Pinpoint the cell where the given text exists, returning its (x, y) midpoint coordinate. 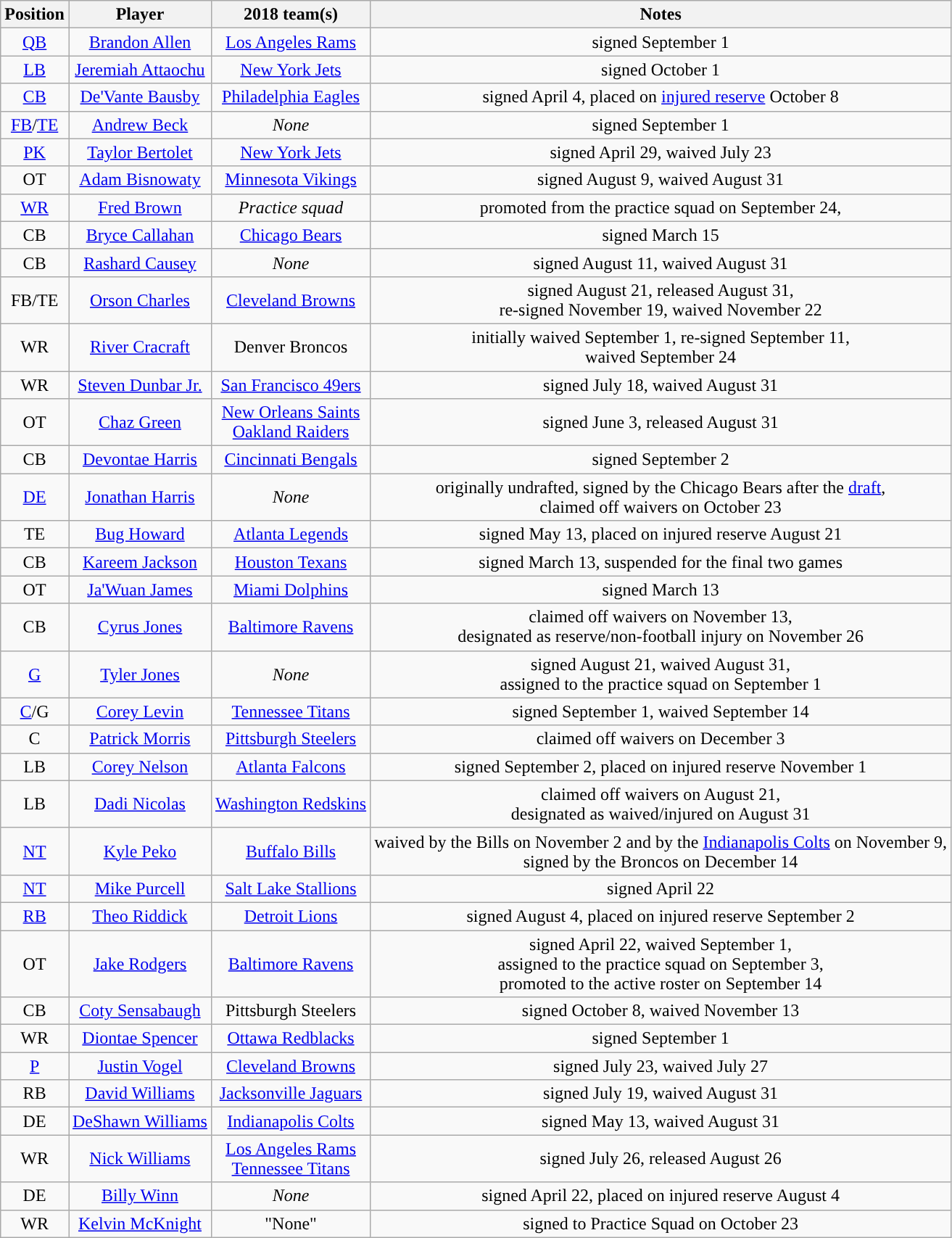
Corey Levin (139, 711)
Corey Nelson (139, 767)
Bug Howard (139, 535)
Detroit Lions (290, 916)
claimed off waivers on November 13,designated as reserve/non-football injury on November 26 (661, 627)
originally undrafted, signed by the Chicago Bears after the draft,claimed off waivers on October 23 (661, 498)
signed May 13, placed on injured reserve August 21 (661, 535)
signed April 22, placed on injured reserve August 4 (661, 1196)
signed April 4, placed on injured reserve October 8 (661, 97)
waived by the Bills on November 2 and by the Indianapolis Colts on November 9,signed by the Broncos on December 14 (661, 851)
Patrick Morris (139, 739)
Adam Bisnowaty (139, 180)
Jacksonville Jaguars (290, 1094)
Dadi Nicolas (139, 804)
TE (35, 535)
Indianapolis Colts (290, 1121)
P (35, 1066)
Position (35, 15)
Jake Rodgers (139, 963)
signed July 18, waived August 31 (661, 385)
Justin Vogel (139, 1066)
signed September 2, placed on injured reserve November 1 (661, 767)
David Williams (139, 1094)
signed May 13, waived August 31 (661, 1121)
Player (139, 15)
Diontae Spencer (139, 1039)
C/G (35, 711)
claimed off waivers on December 3 (661, 739)
Notes (661, 15)
signed August 21, released August 31,re-signed November 19, waived November 22 (661, 300)
Tyler Jones (139, 674)
Chaz Green (139, 422)
Buffalo Bills (290, 851)
claimed off waivers on August 21, designated as waived/injured on August 31 (661, 804)
signed July 23, waived July 27 (661, 1066)
signed September 2 (661, 460)
New Orleans SaintsOakland Raiders (290, 422)
Taylor Bertolet (139, 152)
River Cracraft (139, 347)
Coty Sensabaugh (139, 1011)
Devontae Harris (139, 460)
signed March 15 (661, 235)
signed March 13, suspended for the final two games (661, 562)
Rashard Causey (139, 263)
Andrew Beck (139, 125)
signed June 3, released August 31 (661, 422)
signed August 4, placed on injured reserve September 2 (661, 916)
signed August 9, waived August 31 (661, 180)
Jeremiah Attaochu (139, 70)
G (35, 674)
Brandon Allen (139, 42)
signed August 11, waived August 31 (661, 263)
Kareem Jackson (139, 562)
QB (35, 42)
signed April 22, waived September 1,assigned to the practice squad on September 3,promoted to the active roster on September 14 (661, 963)
Ottawa Redblacks (290, 1039)
Billy Winn (139, 1196)
Tennessee Titans (290, 711)
signed September 1, waived September 14 (661, 711)
initially waived September 1, re-signed September 11,waived September 24 (661, 347)
Cyrus Jones (139, 627)
Kelvin McKnight (139, 1223)
signed August 21, waived August 31,assigned to the practice squad on September 1 (661, 674)
Theo Riddick (139, 916)
Chicago Bears (290, 235)
Los Angeles Rams (290, 42)
Los Angeles RamsTennessee Titans (290, 1159)
DeShawn Williams (139, 1121)
Atlanta Legends (290, 535)
signed April 29, waived July 23 (661, 152)
Steven Dunbar Jr. (139, 385)
signed July 19, waived August 31 (661, 1094)
Orson Charles (139, 300)
"None" (290, 1223)
Salt Lake Stallions (290, 888)
signed July 26, released August 26 (661, 1159)
Kyle Peko (139, 851)
Washington Redskins (290, 804)
Philadelphia Eagles (290, 97)
Mike Purcell (139, 888)
Minnesota Vikings (290, 180)
Practice squad (290, 207)
Cincinnati Bengals (290, 460)
Houston Texans (290, 562)
De'Vante Bausby (139, 97)
signed March 13 (661, 590)
Ja'Wuan James (139, 590)
Nick Williams (139, 1159)
promoted from the practice squad on September 24, (661, 207)
signed April 22 (661, 888)
Miami Dolphins (290, 590)
2018 team(s) (290, 15)
PK (35, 152)
Atlanta Falcons (290, 767)
signed October 8, waived November 13 (661, 1011)
C (35, 739)
signed to Practice Squad on October 23 (661, 1223)
Denver Broncos (290, 347)
San Francisco 49ers (290, 385)
Bryce Callahan (139, 235)
Fred Brown (139, 207)
Jonathan Harris (139, 498)
signed October 1 (661, 70)
